Identify which cell holds the provided text, then report its [X, Y] central coordinate. 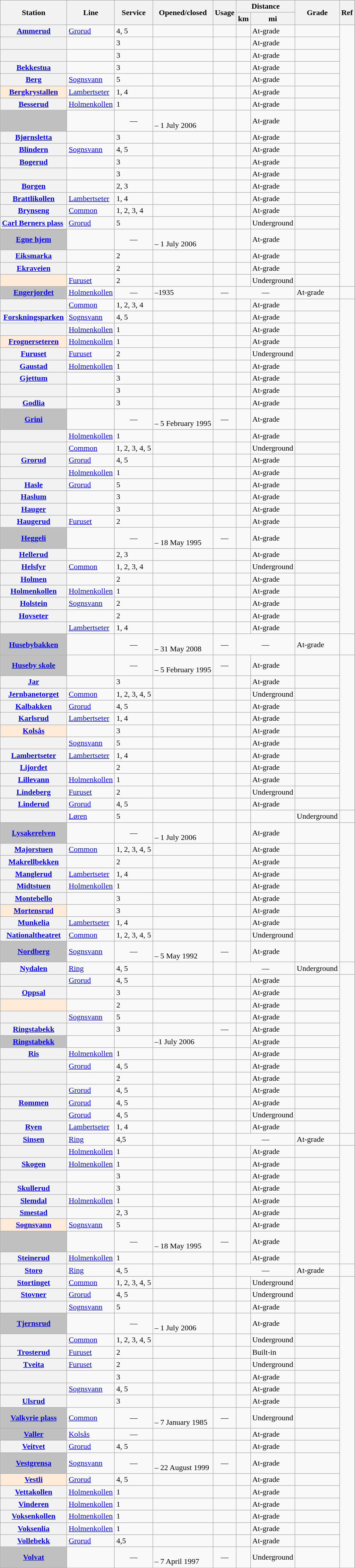
Huseby skole [34, 665]
Engerjordet [34, 293]
Storo [34, 1270]
Skogen [34, 1164]
Blindern [34, 149]
Gjettum [34, 378]
Gaustad [34, 366]
Eiksmarka [34, 256]
Carl Berners plass [34, 223]
Grade [317, 13]
Hovseter [34, 616]
Voksenlia [34, 1528]
Bergkrystallen [34, 92]
Voksenkollen [34, 1516]
Kalbakken [34, 706]
–1935 [183, 293]
– 31 May 2008 [183, 644]
Ris [34, 1054]
– 22 August 1999 [183, 1463]
Volvat [34, 1557]
Vinderen [34, 1504]
Godlia [34, 403]
Lindeberg [34, 792]
Lysakerelven [34, 833]
Distance [266, 6]
Rommen [34, 1103]
Berg [34, 80]
Sinsen [34, 1139]
Frognerseteren [34, 341]
Bjørnsletta [34, 137]
Nydalen [34, 968]
Usage [225, 13]
Bekkestua [34, 67]
Nationaltheatret [34, 935]
Skullerud [34, 1188]
Vestgrensa [34, 1463]
Borgen [34, 186]
Station [34, 13]
Stovner [34, 1295]
Nordberg [34, 951]
Husebybakken [34, 644]
Service [134, 13]
Holmen [34, 579]
Opened/closed [183, 13]
Steinerud [34, 1258]
–1 July 2006 [183, 1042]
Ref [347, 13]
Jernbanetorget [34, 694]
Besserud [34, 104]
Haugerud [34, 521]
Lillevann [34, 780]
Mortensrud [34, 911]
Brattlikollen [34, 198]
Bogerud [34, 162]
Vollebekk [34, 1541]
– 7 January 1985 [183, 1418]
Linderud [34, 804]
Helsfyr [34, 567]
Munkelia [34, 923]
Veitvet [34, 1447]
Haslum [34, 497]
Hauger [34, 509]
Holstein [34, 603]
Valler [34, 1434]
Line [91, 13]
Tjernsrud [34, 1323]
Hasle [34, 485]
Midtstuen [34, 886]
Manglerud [34, 874]
Stortinget [34, 1282]
Løren [91, 816]
Tveita [34, 1364]
Vestli [34, 1480]
Ulsrud [34, 1401]
Built-in [273, 1352]
Majorstuen [34, 850]
Slemdal [34, 1200]
Karlsrud [34, 718]
Valkyrie plass [34, 1418]
Makrellbekken [34, 862]
Smestad [34, 1213]
Grini [34, 419]
Montebello [34, 898]
Egne hjem [34, 240]
Ammerud [34, 31]
Ekraveien [34, 268]
Forskningsparken [34, 317]
Ryen [34, 1127]
Jar [34, 682]
Trosterud [34, 1352]
Oppsal [34, 992]
Lijordet [34, 767]
km [243, 19]
Heggeli [34, 538]
mi [273, 19]
Vettakollen [34, 1492]
Hellerud [34, 554]
– 7 April 1997 [183, 1557]
– 5 May 1992 [183, 951]
Brynseng [34, 211]
